Capture the cell that displays the provided text and extract its [X, Y] central coordinate. 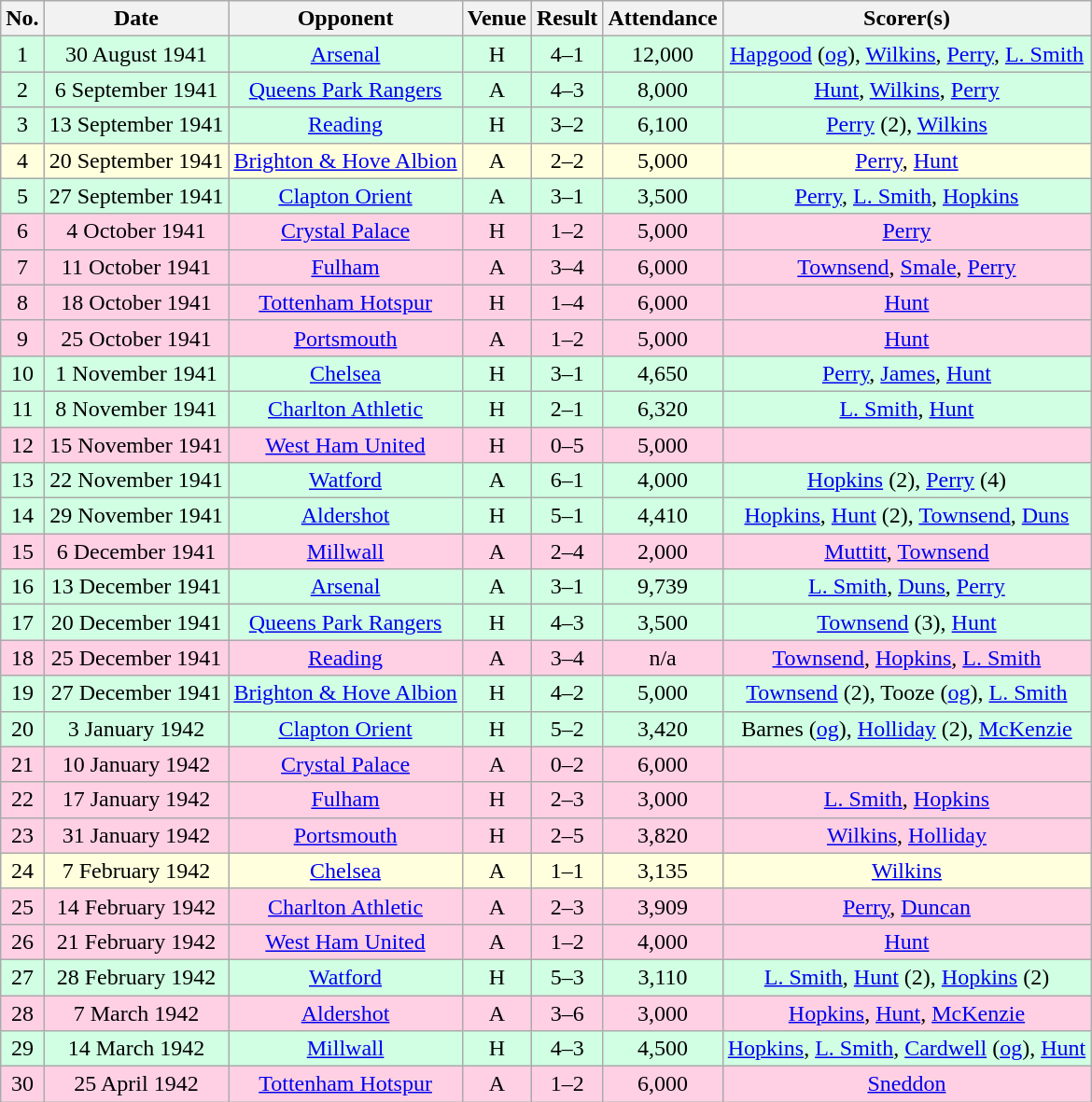
18 October 1941 [136, 302]
Hopkins, Hunt, McKenzie [906, 1012]
Hopkins, L. Smith, Cardwell (og), Hunt [906, 1049]
Scorer(s) [906, 19]
2–1 [567, 409]
23 [22, 835]
6,320 [663, 409]
4,410 [663, 516]
5–1 [567, 516]
15 November 1941 [136, 445]
11 October 1941 [136, 267]
L. Smith, Hopkins [906, 800]
25 April 1942 [136, 1084]
7 February 1942 [136, 871]
31 January 1942 [136, 835]
4,500 [663, 1049]
2 [22, 90]
Wilkins [906, 871]
3,820 [663, 835]
1–4 [567, 302]
Townsend (3), Hunt [906, 622]
30 August 1941 [136, 54]
27 September 1941 [136, 196]
Townsend, Smale, Perry [906, 267]
3,420 [663, 729]
12 [22, 445]
6 [22, 231]
3–6 [567, 1012]
21 February 1942 [136, 942]
Perry, Hunt [906, 160]
26 [22, 942]
n/a [663, 658]
30 [22, 1084]
Venue [497, 19]
Barnes (og), Holliday (2), McKenzie [906, 729]
3 [22, 125]
0–2 [567, 764]
27 December 1941 [136, 693]
22 [22, 800]
3 January 1942 [136, 729]
5–2 [567, 729]
Hopkins (2), Perry (4) [906, 481]
3,135 [663, 871]
9,739 [663, 587]
3,909 [663, 906]
28 February 1942 [136, 977]
8 November 1941 [136, 409]
5–3 [567, 977]
27 [22, 977]
1 [22, 54]
Townsend, Hopkins, L. Smith [906, 658]
Hapgood (og), Wilkins, Perry, L. Smith [906, 54]
Attendance [663, 19]
Hopkins, Hunt (2), Townsend, Duns [906, 516]
12,000 [663, 54]
7 [22, 267]
17 [22, 622]
Perry (2), Wilkins [906, 125]
25 December 1941 [136, 658]
8,000 [663, 90]
22 November 1941 [136, 481]
Opponent [345, 19]
Perry [906, 231]
5 [22, 196]
14 February 1942 [136, 906]
25 October 1941 [136, 338]
15 [22, 551]
14 March 1942 [136, 1049]
Sneddon [906, 1084]
Perry, James, Hunt [906, 373]
20 [22, 729]
L. Smith, Hunt [906, 409]
0–5 [567, 445]
28 [22, 1012]
20 September 1941 [136, 160]
10 January 1942 [136, 764]
Townsend (2), Tooze (og), L. Smith [906, 693]
4–1 [567, 54]
Wilkins, Holliday [906, 835]
16 [22, 587]
Perry, Duncan [906, 906]
Result [567, 19]
4–2 [567, 693]
13 [22, 481]
Perry, L. Smith, Hopkins [906, 196]
8 [22, 302]
14 [22, 516]
13 September 1941 [136, 125]
Hunt, Wilkins, Perry [906, 90]
6 December 1941 [136, 551]
7 March 1942 [136, 1012]
18 [22, 658]
6–1 [567, 481]
25 [22, 906]
10 [22, 373]
6 September 1941 [136, 90]
2–2 [567, 160]
17 January 1942 [136, 800]
21 [22, 764]
L. Smith, Duns, Perry [906, 587]
2–5 [567, 835]
4 October 1941 [136, 231]
20 December 1941 [136, 622]
4,650 [663, 373]
No. [22, 19]
4 [22, 160]
29 November 1941 [136, 516]
Muttitt, Townsend [906, 551]
3–2 [567, 125]
11 [22, 409]
2–4 [567, 551]
2,000 [663, 551]
1–1 [567, 871]
Date [136, 19]
29 [22, 1049]
3,110 [663, 977]
6,100 [663, 125]
24 [22, 871]
9 [22, 338]
1 November 1941 [136, 373]
L. Smith, Hunt (2), Hopkins (2) [906, 977]
13 December 1941 [136, 587]
19 [22, 693]
